Scan for the cell matching the given text and deliver its [X, Y] coordinate at center. 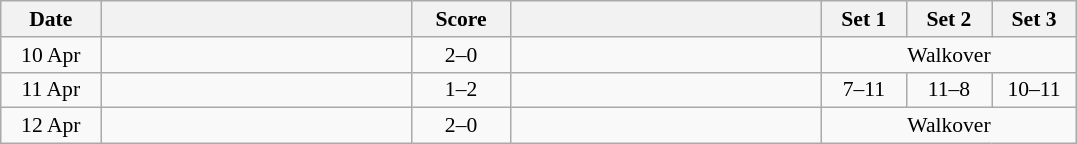
Set 3 [1034, 19]
1–2 [461, 90]
11 Apr [51, 90]
11–8 [948, 90]
10 Apr [51, 55]
Date [51, 19]
Score [461, 19]
Set 1 [864, 19]
7–11 [864, 90]
Set 2 [948, 19]
12 Apr [51, 126]
10–11 [1034, 90]
